Detect which cell encompasses the target text, then output its [X, Y] center coordinate. 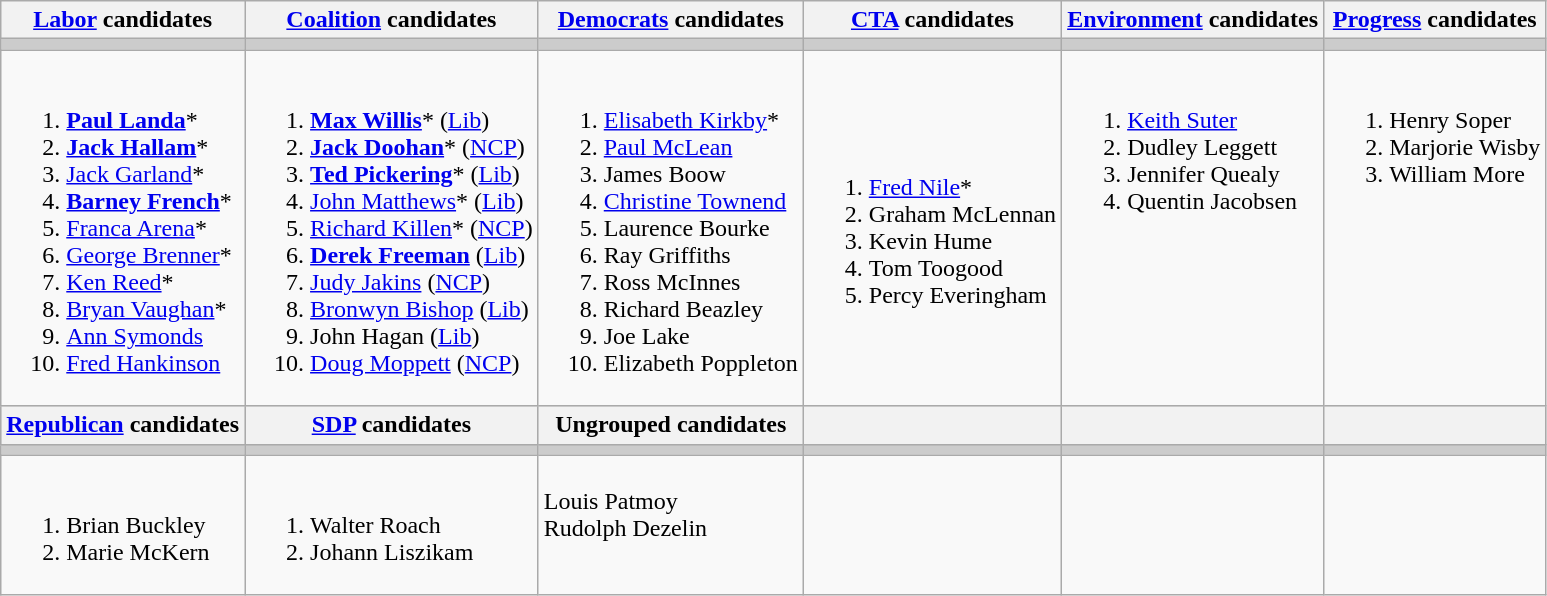
Brian BuckleyMarie McKern [123, 525]
Elisabeth Kirkby*Paul McLeanJames BoowChristine TownendLaurence BourkeRay GriffithsRoss McInnesRichard BeazleyJoe LakeElizabeth Poppleton [670, 228]
Coalition candidates [392, 20]
Democrats candidates [670, 20]
Keith SuterDudley LeggettJennifer QuealyQuentin Jacobsen [1193, 228]
Labor candidates [123, 20]
Ungrouped candidates [670, 425]
SDP candidates [392, 425]
Henry SoperMarjorie WisbyWilliam More [1435, 228]
Environment candidates [1193, 20]
Progress candidates [1435, 20]
CTA candidates [932, 20]
Louis Patmoy Rudolph Dezelin [670, 525]
Walter RoachJohann Liszikam [392, 525]
Republican candidates [123, 425]
Fred Nile*Graham McLennanKevin HumeTom ToogoodPercy Everingham [932, 228]
Paul Landa*Jack Hallam*Jack Garland*Barney French*Franca Arena*George Brenner*Ken Reed*Bryan Vaughan*Ann SymondsFred Hankinson [123, 228]
